Extract the (X, Y) coordinate from the center of the cell holding the provided text.  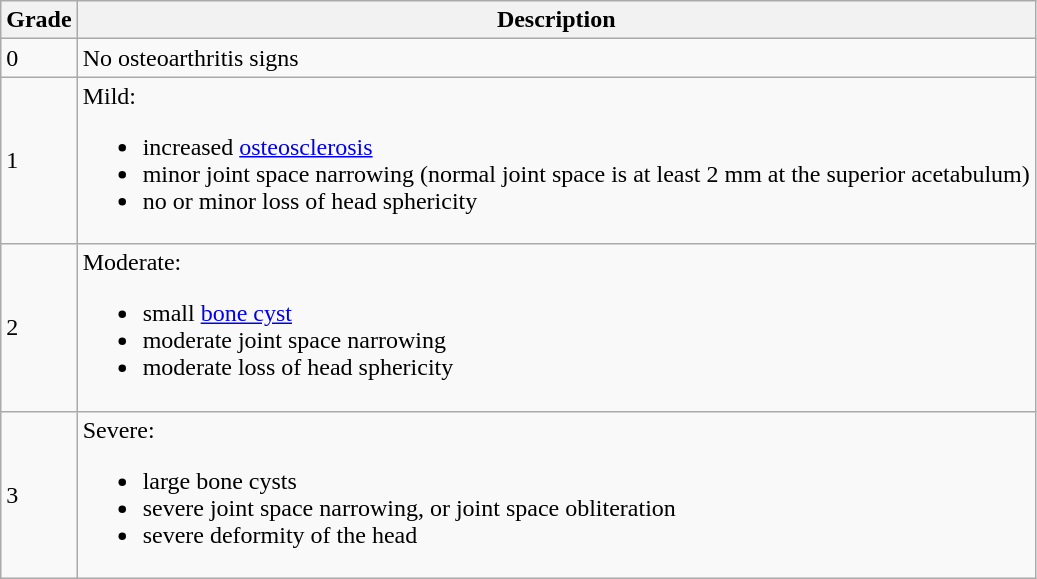
Description (556, 20)
1 (39, 160)
Severe:large bone cystssevere joint space narrowing, or joint space obliterationsevere deformity of the head (556, 494)
Moderate:small bone cystmoderate joint space narrowingmoderate loss of head sphericity (556, 328)
No osteoarthritis signs (556, 58)
3 (39, 494)
2 (39, 328)
Grade (39, 20)
0 (39, 58)
